Search for the cell housing the specified text and yield its [x, y] center coordinate. 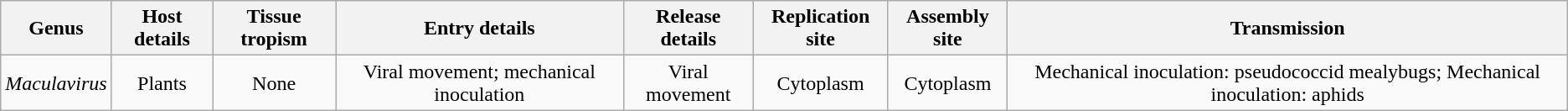
Genus [56, 29]
Replication site [821, 29]
Viral movement; mechanical inoculation [479, 82]
None [275, 82]
Tissue tropism [275, 29]
Host details [162, 29]
Maculavirus [56, 82]
Mechanical inoculation: pseudococcid mealybugs; Mechanical inoculation: aphids [1287, 82]
Assembly site [948, 29]
Entry details [479, 29]
Transmission [1287, 29]
Release details [689, 29]
Viral movement [689, 82]
Plants [162, 82]
